Output the (X, Y) coordinate of the center of the cell containing the given text.  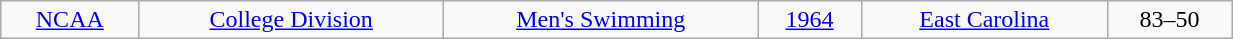
Men's Swimming (600, 20)
1964 (810, 20)
83–50 (1169, 20)
College Division (292, 20)
East Carolina (984, 20)
NCAA (70, 20)
